Search for the cell housing the specified text and yield its [x, y] center coordinate. 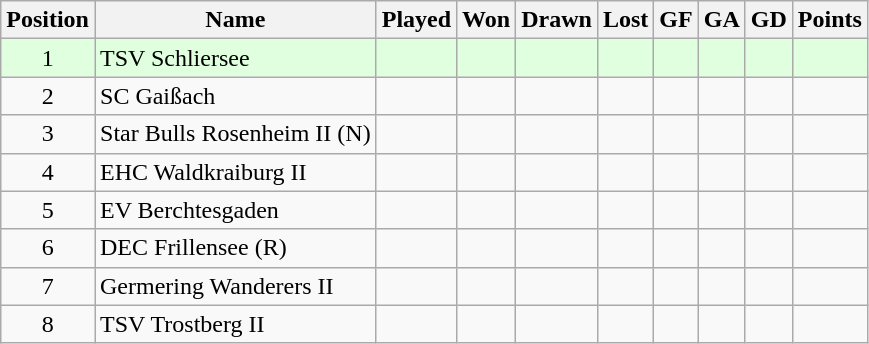
GA [722, 20]
Lost [625, 20]
EV Berchtesgaden [235, 210]
Name [235, 20]
SC Gaißach [235, 96]
GD [768, 20]
DEC Frillensee (R) [235, 248]
GF [676, 20]
Star Bulls Rosenheim II (N) [235, 134]
3 [48, 134]
7 [48, 286]
Position [48, 20]
2 [48, 96]
4 [48, 172]
1 [48, 58]
Drawn [557, 20]
8 [48, 324]
6 [48, 248]
5 [48, 210]
EHC Waldkraiburg II [235, 172]
TSV Schliersee [235, 58]
Played [416, 20]
Won [486, 20]
Points [830, 20]
TSV Trostberg II [235, 324]
Germering Wanderers II [235, 286]
